Scan for the cell matching the given text and deliver its (x, y) coordinate at center. 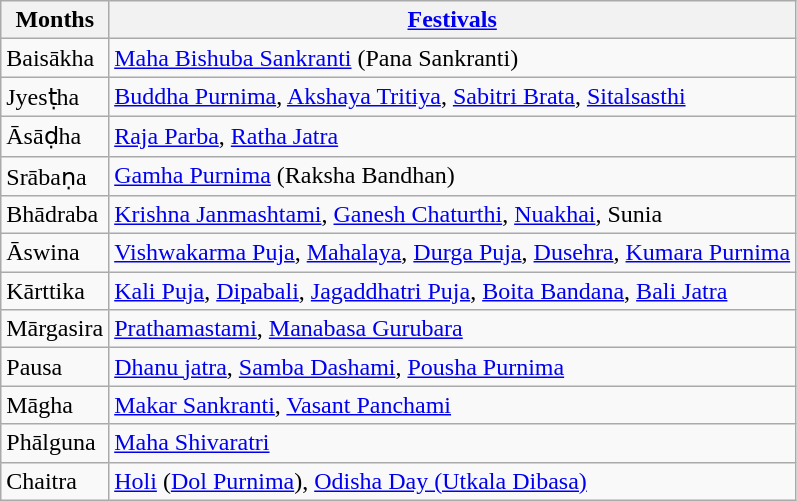
Āswina (55, 253)
Chaitra (55, 481)
Jyesṭha (55, 97)
Prathamastami, Manabasa Gurubara (452, 329)
Buddha Purnima, Akshaya Tritiya, Sabitri Brata, Sitalsasthi (452, 97)
Maha Bishuba Sankranti (Pana Sankranti) (452, 58)
Phālguna (55, 443)
Months (55, 20)
Māgha (55, 405)
Krishna Janmashtami, Ganesh Chaturthi, Nuakhai, Sunia (452, 215)
Bhādraba (55, 215)
Dhanu jatra, Samba Dashami, Pousha Purnima (452, 367)
Vishwakarma Puja, Mahalaya, Durga Puja, Dusehra, Kumara Purnima (452, 253)
Pausa (55, 367)
Raja Parba, Ratha Jatra (452, 136)
Gamha Purnima (Raksha Bandhan) (452, 176)
Srābaṇa (55, 176)
Maha Shivaratri (452, 443)
Mārgasira (55, 329)
Makar Sankranti, Vasant Panchami (452, 405)
Kārttika (55, 291)
Baisākha (55, 58)
Kali Puja, Dipabali, Jagaddhatri Puja, Boita Bandana, Bali Jatra (452, 291)
Festivals (452, 20)
Holi (Dol Purnima), Odisha Day (Utkala Dibasa) (452, 481)
Āsāḍha (55, 136)
